Output the [x, y] coordinate of the center of the cell containing the given text.  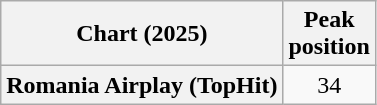
Chart (2025) [142, 34]
Romania Airplay (TopHit) [142, 85]
34 [329, 85]
Peakposition [329, 34]
